Output the (X, Y) coordinate of the center of the cell containing the given text.  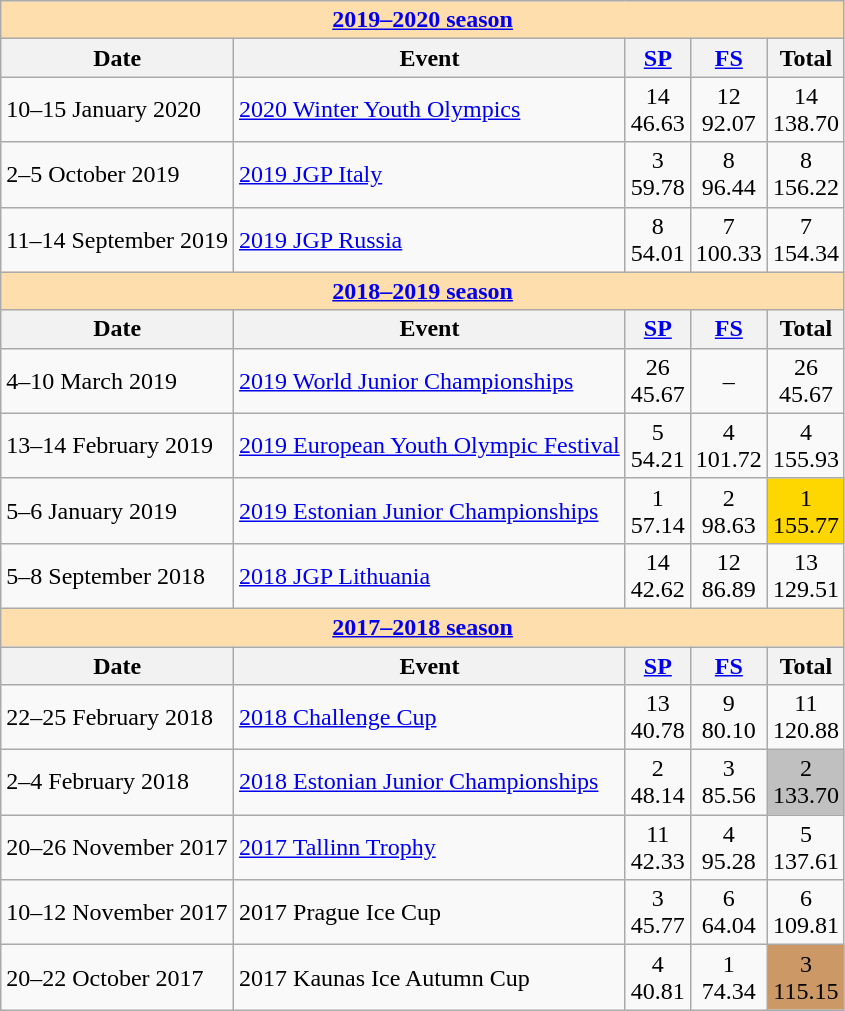
5–6 January 2019 (118, 510)
8 156.22 (806, 174)
2018–2019 season (423, 291)
2–4 February 2018 (118, 782)
13 40.78 (658, 718)
2019 World Junior Championships (430, 380)
5 137.61 (806, 848)
5 54.21 (658, 446)
2017 Kaunas Ice Autumn Cup (430, 978)
2020 Winter Youth Olympics (430, 110)
11 42.33 (658, 848)
14 138.70 (806, 110)
2017 Prague Ice Cup (430, 912)
14 46.63 (658, 110)
9 80.10 (728, 718)
7 100.33 (728, 240)
8 54.01 (658, 240)
2019 JGP Russia (430, 240)
2–5 October 2019 (118, 174)
3 85.56 (728, 782)
2017–2018 season (423, 627)
2 98.63 (728, 510)
6 64.04 (728, 912)
14 42.62 (658, 576)
20–22 October 2017 (118, 978)
3 45.77 (658, 912)
2017 Tallinn Trophy (430, 848)
4 101.72 (728, 446)
12 92.07 (728, 110)
2019 JGP Italy (430, 174)
10–15 January 2020 (118, 110)
– (728, 380)
4–10 March 2019 (118, 380)
1 74.34 (728, 978)
10–12 November 2017 (118, 912)
2019–2020 season (423, 20)
4 155.93 (806, 446)
5–8 September 2018 (118, 576)
2019 Estonian Junior Championships (430, 510)
11–14 September 2019 (118, 240)
2 48.14 (658, 782)
2 133.70 (806, 782)
1 155.77 (806, 510)
2018 JGP Lithuania (430, 576)
13 129.51 (806, 576)
7 154.34 (806, 240)
6 109.81 (806, 912)
12 86.89 (728, 576)
3 59.78 (658, 174)
11 120.88 (806, 718)
13–14 February 2019 (118, 446)
22–25 February 2018 (118, 718)
4 95.28 (728, 848)
2019 European Youth Olympic Festival (430, 446)
1 57.14 (658, 510)
20–26 November 2017 (118, 848)
2018 Challenge Cup (430, 718)
4 40.81 (658, 978)
2018 Estonian Junior Championships (430, 782)
8 96.44 (728, 174)
3 115.15 (806, 978)
